Find where the given text appears and provide that cell's center as (x, y) coordinate. 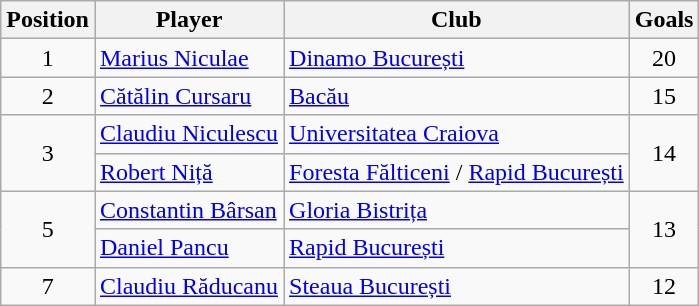
Player (188, 20)
Robert Niță (188, 172)
15 (664, 96)
Foresta Fălticeni / Rapid București (457, 172)
Goals (664, 20)
Claudiu Niculescu (188, 134)
Club (457, 20)
Gloria Bistrița (457, 210)
1 (48, 58)
14 (664, 153)
Claudiu Răducanu (188, 286)
Position (48, 20)
3 (48, 153)
2 (48, 96)
12 (664, 286)
20 (664, 58)
Universitatea Craiova (457, 134)
Rapid București (457, 248)
7 (48, 286)
Steaua București (457, 286)
13 (664, 229)
Daniel Pancu (188, 248)
Marius Niculae (188, 58)
Constantin Bârsan (188, 210)
Bacău (457, 96)
Cătălin Cursaru (188, 96)
Dinamo București (457, 58)
5 (48, 229)
